Capture the cell that displays the provided text and extract its (x, y) central coordinate. 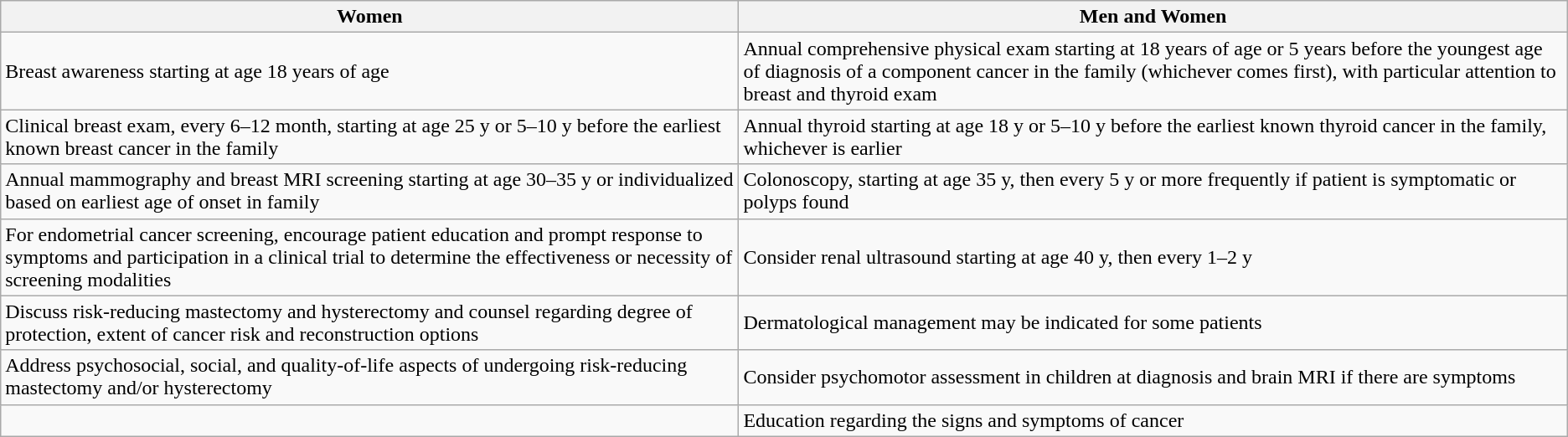
Men and Women (1153, 17)
Breast awareness starting at age 18 years of age (370, 71)
Colonoscopy, starting at age 35 y, then every 5 y or more frequently if patient is symptomatic or polyps found (1153, 191)
Annual mammography and breast MRI screening starting at age 30–35 y or individualized based on earliest age of onset in family (370, 191)
Education regarding the signs and symptoms of cancer (1153, 420)
Annual thyroid starting at age 18 y or 5–10 y before the earliest known thyroid cancer in the family, whichever is earlier (1153, 137)
Consider psychomotor assessment in children at diagnosis and brain MRI if there are symptoms (1153, 377)
Women (370, 17)
Address psychosocial, social, and quality-of-life aspects of undergoing risk-reducing mastectomy and/or hysterectomy (370, 377)
Consider renal ultrasound starting at age 40 y, then every 1–2 y (1153, 257)
Dermatological management may be indicated for some patients (1153, 323)
Clinical breast exam, every 6–12 month, starting at age 25 y or 5–10 y before the earliest known breast cancer in the family (370, 137)
Discuss risk-reducing mastectomy and hysterectomy and counsel regarding degree of protection, extent of cancer risk and reconstruction options (370, 323)
